Pinpoint the cell where the given text exists, returning its [x, y] midpoint coordinate. 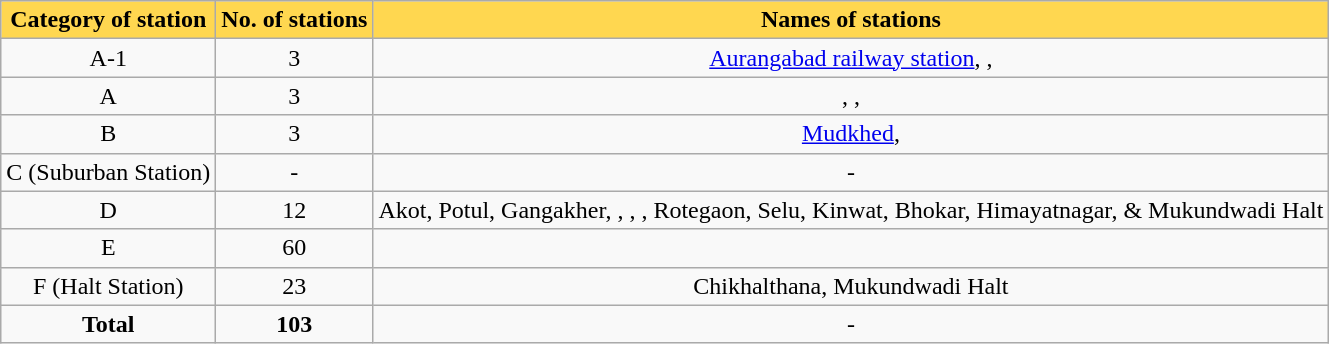
Category of station [108, 20]
Akot, Potul, Gangakher, , , , Rotegaon, Selu, Kinwat, Bhokar, Himayatnagar, & Mukundwadi Halt [851, 210]
Chikhalthana, Mukundwadi Halt [851, 286]
F (Halt Station) [108, 286]
B [108, 134]
103 [294, 324]
Aurangabad railway station, , [851, 58]
C (Suburban Station) [108, 172]
A [108, 96]
Total [108, 324]
Names of stations [851, 20]
12 [294, 210]
A-1 [108, 58]
23 [294, 286]
E [108, 248]
60 [294, 248]
D [108, 210]
Mudkhed, [851, 134]
No. of stations [294, 20]
, , [851, 96]
